Scan for the cell matching the given text and deliver its (x, y) coordinate at center. 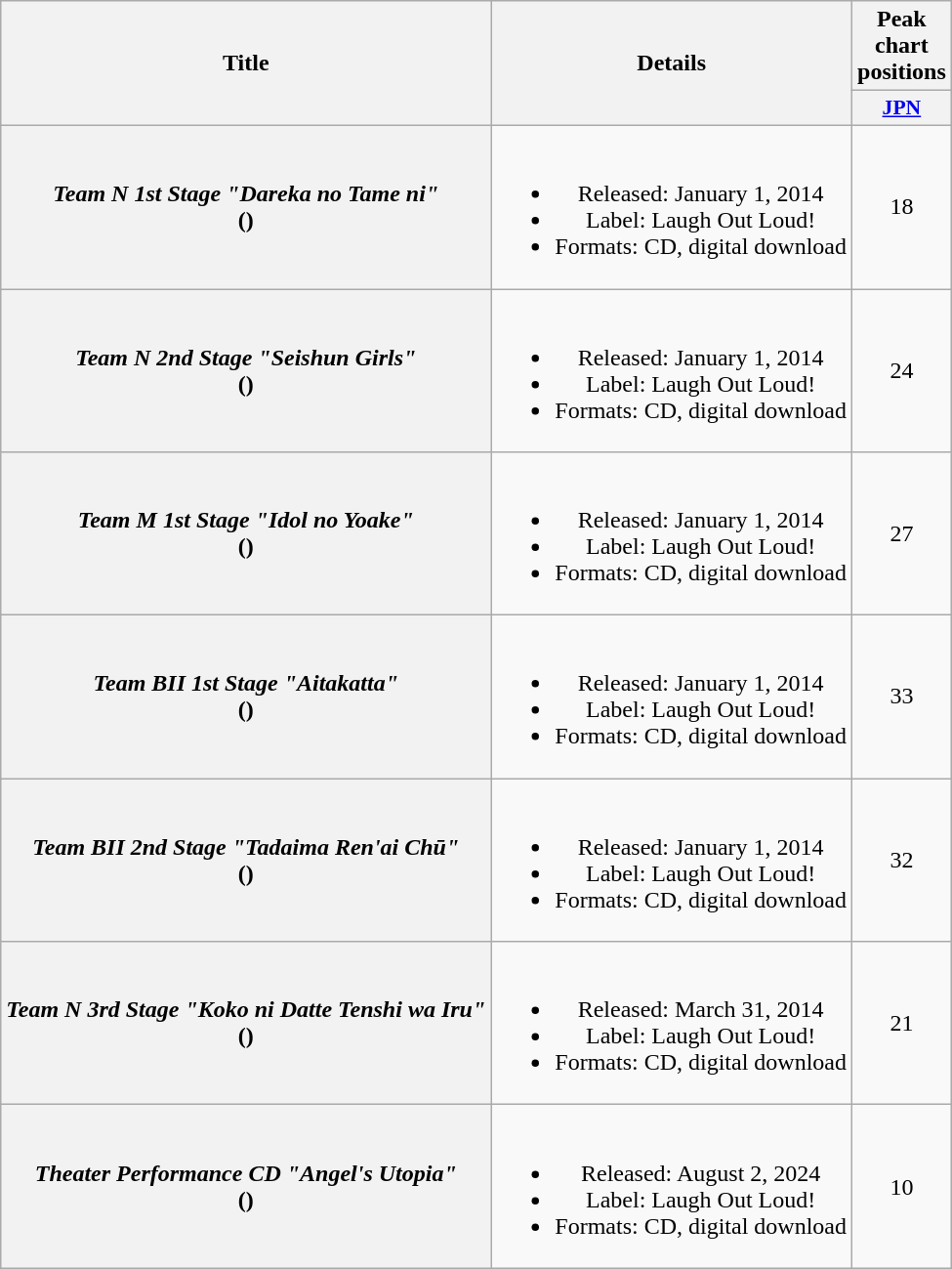
27 (902, 533)
10 (902, 1186)
Team N 1st Stage "Dareka no Tame ni"() (246, 207)
Theater Performance CD "Angel's Utopia"() (246, 1186)
Team BII 1st Stage "Aitakatta"() (246, 698)
24 (902, 371)
Team N 3rd Stage "Koko ni Datte Tenshi wa Iru"() (246, 1024)
Released: March 31, 2014Label: Laugh Out Loud!Formats: CD, digital download (672, 1024)
Team BII 2nd Stage "Tadaima Ren'ai Chū"() (246, 860)
Team M 1st Stage "Idol no Yoake"() (246, 533)
Details (672, 63)
JPN (902, 108)
32 (902, 860)
Title (246, 63)
21 (902, 1024)
Peak chart positions (902, 46)
18 (902, 207)
33 (902, 698)
Team N 2nd Stage "Seishun Girls"() (246, 371)
Released: August 2, 2024Label: Laugh Out Loud!Formats: CD, digital download (672, 1186)
